Determine the [X, Y] coordinate at the center of the cell enclosing the given text.  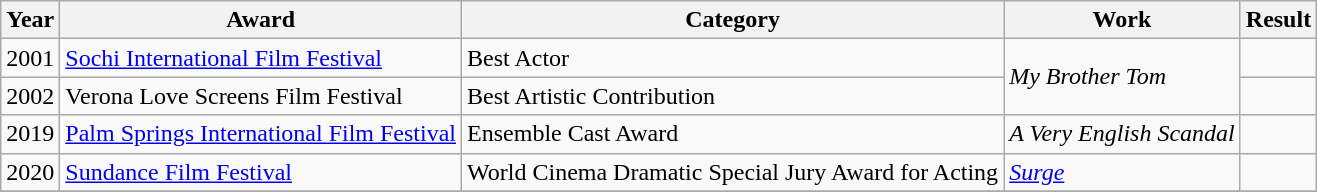
Sundance Film Festival [261, 172]
Category [733, 20]
2002 [30, 96]
Sochi International Film Festival [261, 58]
Year [30, 20]
2019 [30, 134]
My Brother Tom [1122, 77]
Ensemble Cast Award [733, 134]
Best Artistic Contribution [733, 96]
Result [1278, 20]
Verona Love Screens Film Festival [261, 96]
Work [1122, 20]
Award [261, 20]
2001 [30, 58]
Palm Springs International Film Festival [261, 134]
Surge [1122, 172]
A Very English Scandal [1122, 134]
World Cinema Dramatic Special Jury Award for Acting [733, 172]
Best Actor [733, 58]
2020 [30, 172]
